Return the (X, Y) coordinate for the center point of the cell that contains the specified text.  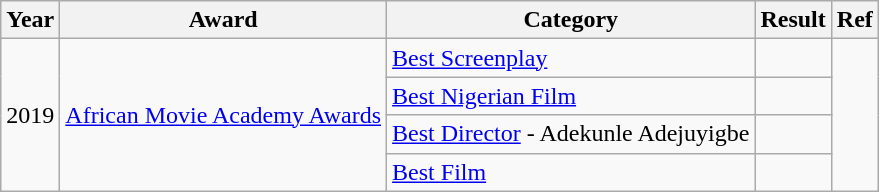
Best Nigerian Film (571, 96)
Award (224, 20)
Year (30, 20)
Best Director - Adekunle Adejuyigbe (571, 134)
Result (793, 20)
Best Film (571, 172)
Ref (854, 20)
African Movie Academy Awards (224, 115)
2019 (30, 115)
Category (571, 20)
Best Screenplay (571, 58)
